Pinpoint the cell where the given text exists, returning its (X, Y) midpoint coordinate. 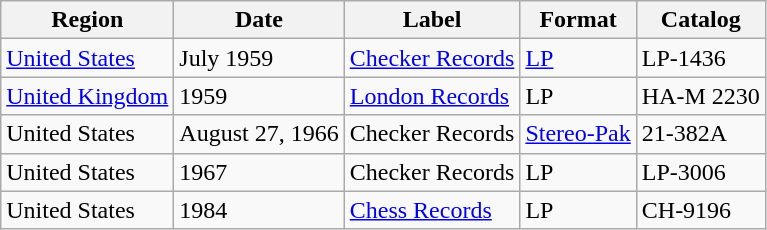
July 1959 (259, 58)
1984 (259, 210)
HA-M 2230 (700, 96)
United Kingdom (88, 96)
Region (88, 20)
Catalog (700, 20)
21-382A (700, 134)
Chess Records (432, 210)
Stereo-Pak (578, 134)
August 27, 1966 (259, 134)
Format (578, 20)
London Records (432, 96)
LP-3006 (700, 172)
CH-9196 (700, 210)
Label (432, 20)
1967 (259, 172)
LP-1436 (700, 58)
1959 (259, 96)
Date (259, 20)
